For the text-containing cell, return its midpoint in [x, y] coordinate format. 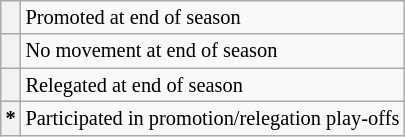
Participated in promotion/relegation play-offs [213, 118]
No movement at end of season [213, 51]
Promoted at end of season [213, 17]
* [11, 118]
Relegated at end of season [213, 85]
